Determine the (x, y) coordinate at the center of the cell enclosing the given text.  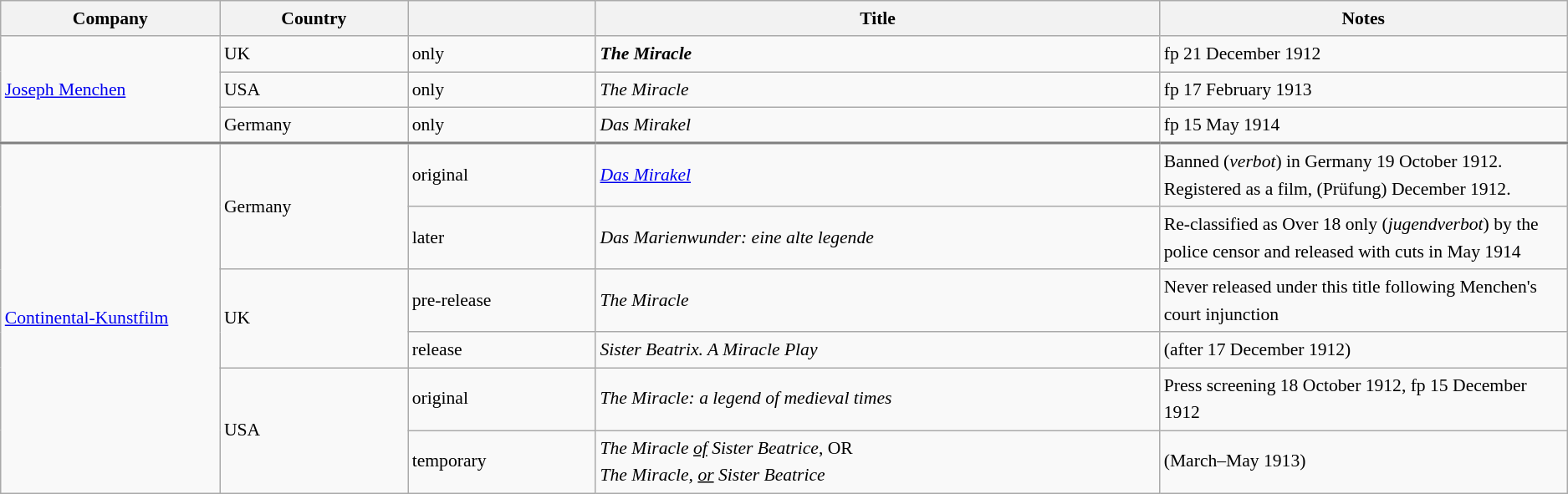
Never released under this title following Menchen's court injunction (1363, 301)
Continental-Kunstfilm (110, 318)
Country (314, 18)
Notes (1363, 18)
fp 17 February 1913 (1363, 90)
Banned (verbot) in Germany 19 October 1912. Registered as a film, (Prüfung) December 1912. (1363, 176)
The Miracle: a legend of medieval times (877, 400)
Das Marienwunder: eine alte legende (877, 239)
The Miracle of Sister Beatrice, OR The Miracle, or Sister Beatrice (877, 461)
(March–May 1913) (1363, 461)
Title (877, 18)
(after 17 December 1912) (1363, 351)
Press screening 18 October 1912, fp 15 December 1912 (1363, 400)
later (502, 239)
fp 15 May 1914 (1363, 125)
Re-classified as Over 18 only (jugendverbot) by the police censor and released with cuts in May 1914 (1363, 239)
pre-release (502, 301)
Sister Beatrix. A Miracle Play (877, 351)
release (502, 351)
Joseph Menchen (110, 90)
fp 21 December 1912 (1363, 55)
temporary (502, 461)
Company (110, 18)
